From the cell containing the given text, extract its center point as [x, y] coordinate. 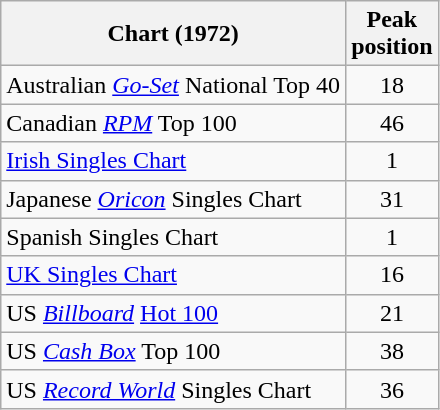
Chart (1972) [174, 34]
Irish Singles Chart [174, 161]
Australian Go-Set National Top 40 [174, 85]
US Cash Box Top 100 [174, 351]
Japanese Oricon Singles Chart [174, 199]
21 [392, 313]
UK Singles Chart [174, 275]
US Record World Singles Chart [174, 389]
18 [392, 85]
31 [392, 199]
16 [392, 275]
Spanish Singles Chart [174, 237]
38 [392, 351]
Canadian RPM Top 100 [174, 123]
36 [392, 389]
Peakposition [392, 34]
US Billboard Hot 100 [174, 313]
46 [392, 123]
